From the cell containing the given text, extract its center point as [x, y] coordinate. 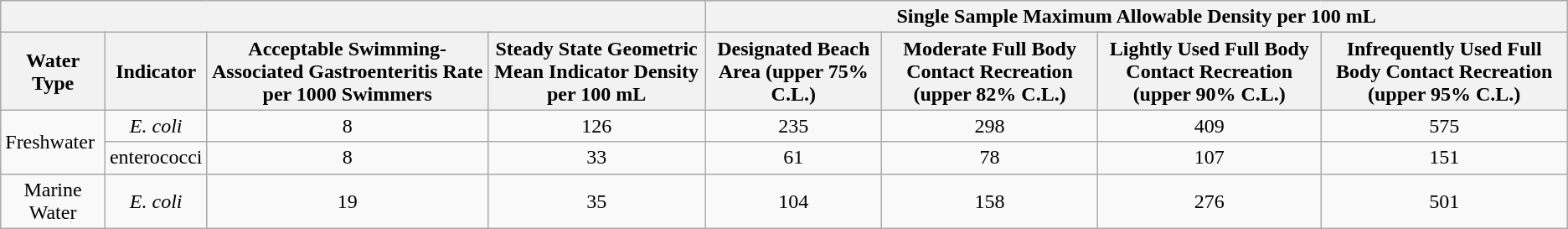
Moderate Full Body Contact Recreation (upper 82% C.L.) [990, 71]
Freshwater [54, 142]
501 [1444, 201]
Infrequently Used Full Body Contact Recreation (upper 95% C.L.) [1444, 71]
Acceptable Swimming-Associated Gastroenteritis Rate per 1000 Swimmers [347, 71]
Designated Beach Area (upper 75% C.L.) [794, 71]
78 [990, 158]
298 [990, 126]
409 [1210, 126]
235 [794, 126]
126 [596, 126]
Lightly Used Full Body Contact Recreation (upper 90% C.L.) [1210, 71]
Indicator [156, 71]
151 [1444, 158]
35 [596, 201]
Steady State Geometric Mean Indicator Density per 100 mL [596, 71]
Single Sample Maximum Allowable Density per 100 mL [1136, 17]
33 [596, 158]
61 [794, 158]
enterococci [156, 158]
158 [990, 201]
19 [347, 201]
Water Type [54, 71]
Marine Water [54, 201]
104 [794, 201]
575 [1444, 126]
276 [1210, 201]
107 [1210, 158]
